Return the (X, Y) coordinate for the center point of the cell that contains the specified text.  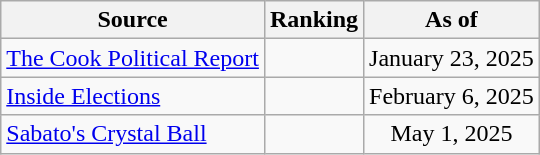
Inside Elections (133, 96)
May 1, 2025 (452, 134)
Source (133, 20)
January 23, 2025 (452, 58)
Ranking (314, 20)
The Cook Political Report (133, 58)
As of (452, 20)
February 6, 2025 (452, 96)
Sabato's Crystal Ball (133, 134)
